Provide the [x, y] coordinate of the cell's center where the given text is located.  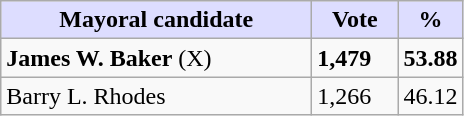
1,479 [355, 58]
46.12 [430, 96]
53.88 [430, 58]
% [430, 20]
Vote [355, 20]
James W. Baker (X) [156, 58]
Mayoral candidate [156, 20]
Barry L. Rhodes [156, 96]
1,266 [355, 96]
